Identify which cell holds the provided text, then report its [X, Y] central coordinate. 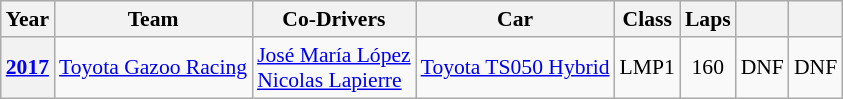
Class [648, 19]
Laps [708, 19]
160 [708, 68]
2017 [28, 68]
Team [153, 19]
Toyota Gazoo Racing [153, 68]
José María López Nicolas Lapierre [334, 68]
Year [28, 19]
Car [516, 19]
Co-Drivers [334, 19]
Toyota TS050 Hybrid [516, 68]
LMP1 [648, 68]
